Find where the given text appears and provide that cell's center as [X, Y] coordinate. 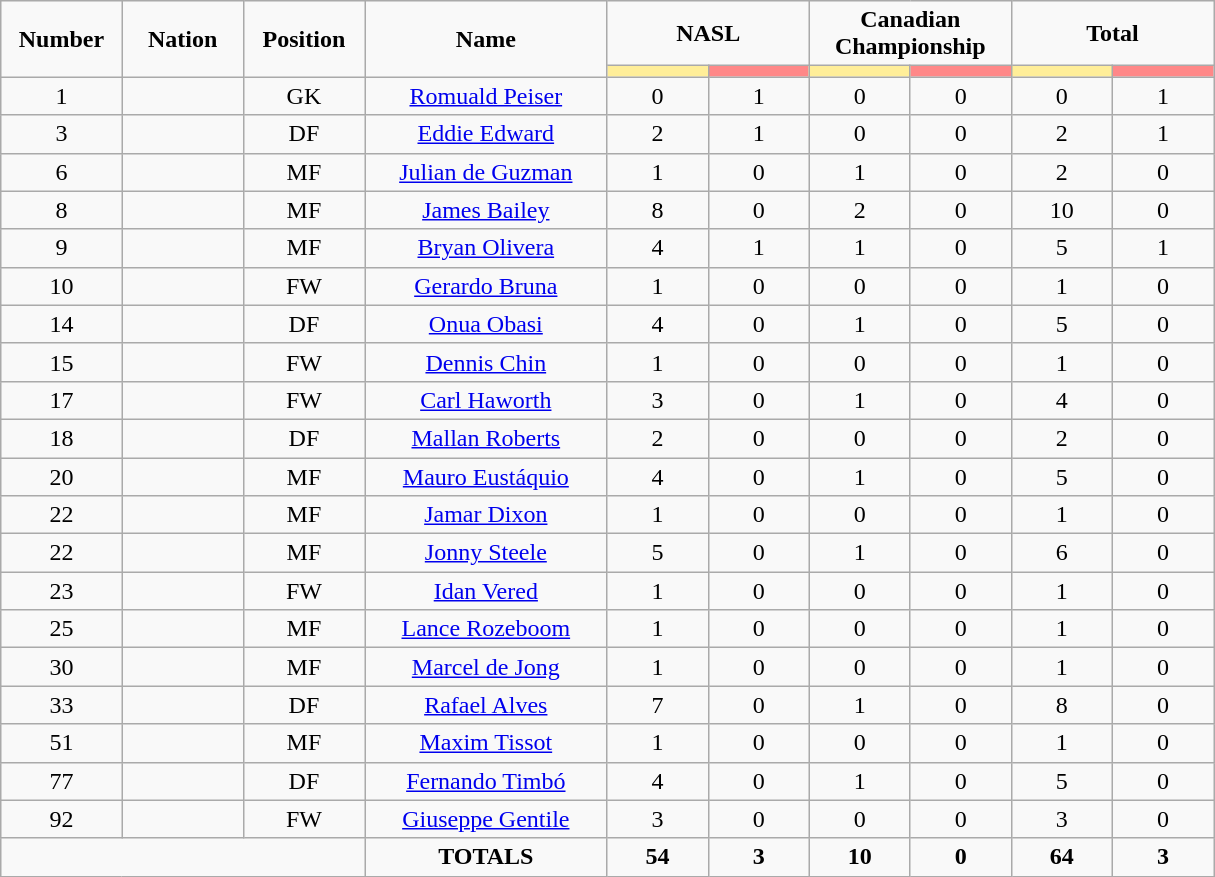
Julian de Guzman [486, 172]
23 [62, 591]
Bryan Olivera [486, 248]
Idan Vered [486, 591]
Gerardo Bruna [486, 286]
Rafael Alves [486, 705]
Mauro Eustáquio [486, 477]
Mallan Roberts [486, 438]
TOTALS [486, 857]
7 [658, 705]
51 [62, 743]
Maxim Tissot [486, 743]
Lance Rozeboom [486, 629]
Number [62, 39]
GK [304, 96]
14 [62, 324]
17 [62, 400]
30 [62, 667]
Romuald Peiser [486, 96]
Fernando Timbó [486, 781]
Position [304, 39]
Canadian Championship [910, 34]
James Bailey [486, 210]
Jamar Dixon [486, 515]
Nation [182, 39]
Total [1112, 34]
33 [62, 705]
77 [62, 781]
Dennis Chin [486, 362]
64 [1062, 857]
NASL [708, 34]
54 [658, 857]
Giuseppe Gentile [486, 819]
Name [486, 39]
20 [62, 477]
Marcel de Jong [486, 667]
9 [62, 248]
Jonny Steele [486, 553]
Carl Haworth [486, 400]
Onua Obasi [486, 324]
25 [62, 629]
18 [62, 438]
92 [62, 819]
15 [62, 362]
Eddie Edward [486, 134]
